Extract the (x, y) coordinate from the center of the cell holding the provided text.  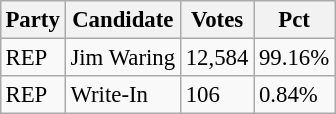
0.84% (294, 95)
Candidate (122, 20)
12,584 (216, 57)
106 (216, 95)
Pct (294, 20)
Votes (216, 20)
Party (32, 20)
99.16% (294, 57)
Write-In (122, 95)
Jim Waring (122, 57)
